Return [x, y] of the center of cell containing provided text 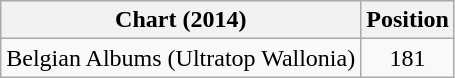
Chart (2014) [181, 20]
181 [408, 58]
Position [408, 20]
Belgian Albums (Ultratop Wallonia) [181, 58]
